Find where the given text appears and provide that cell's center as (x, y) coordinate. 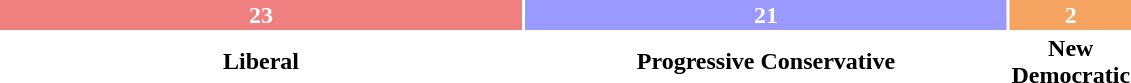
21 (766, 15)
23 (261, 15)
